Locate the cell with the specified text and output its (X, Y) center coordinate. 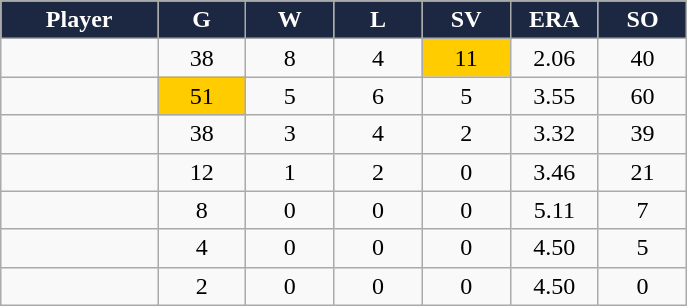
6 (378, 96)
ERA (554, 20)
SV (466, 20)
3 (290, 134)
G (202, 20)
40 (642, 58)
L (378, 20)
5.11 (554, 210)
51 (202, 96)
12 (202, 172)
7 (642, 210)
39 (642, 134)
21 (642, 172)
3.32 (554, 134)
3.46 (554, 172)
60 (642, 96)
2.06 (554, 58)
3.55 (554, 96)
SO (642, 20)
Player (80, 20)
11 (466, 58)
1 (290, 172)
W (290, 20)
